Detect which cell encompasses the target text, then output its [x, y] center coordinate. 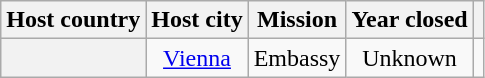
Year closed [410, 20]
Unknown [410, 58]
Vienna [197, 58]
Host country [74, 20]
Host city [197, 20]
Embassy [297, 58]
Mission [297, 20]
